From the cell containing the given text, extract its center point as [x, y] coordinate. 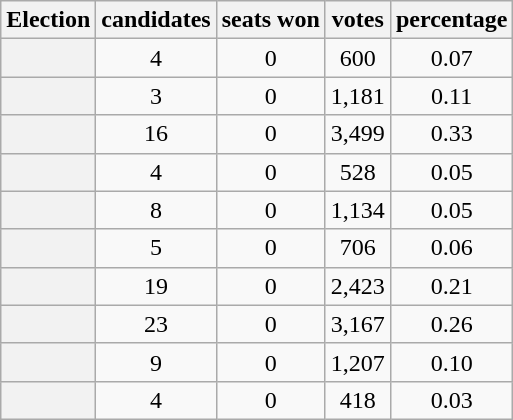
0.26 [452, 324]
706 [358, 248]
3 [156, 96]
candidates [156, 20]
Election [48, 20]
3,167 [358, 324]
0.06 [452, 248]
600 [358, 58]
1,134 [358, 210]
8 [156, 210]
528 [358, 172]
1,207 [358, 362]
5 [156, 248]
0.11 [452, 96]
1,181 [358, 96]
votes [358, 20]
0.33 [452, 134]
percentage [452, 20]
0.07 [452, 58]
0.21 [452, 286]
418 [358, 400]
19 [156, 286]
3,499 [358, 134]
2,423 [358, 286]
23 [156, 324]
16 [156, 134]
0.03 [452, 400]
9 [156, 362]
0.10 [452, 362]
seats won [270, 20]
